Identify which cell holds the provided text, then report its (x, y) central coordinate. 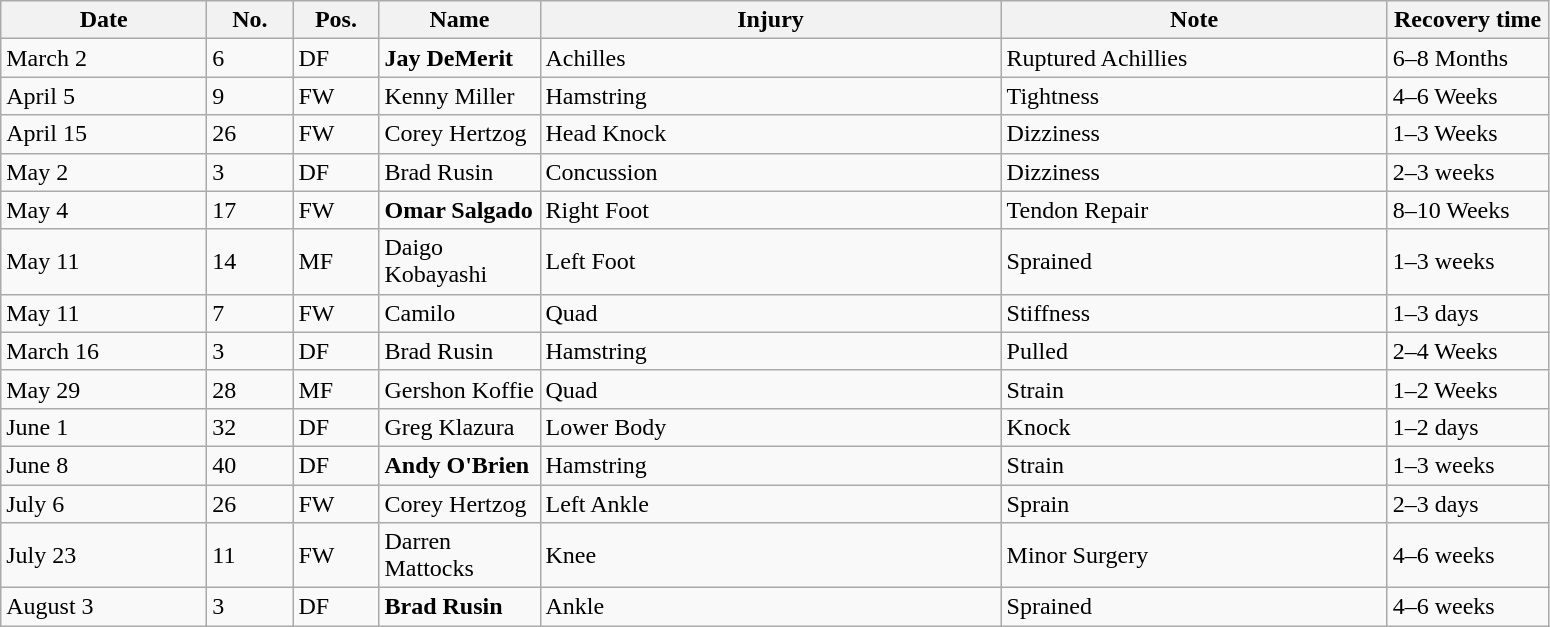
7 (250, 313)
4–6 Weeks (1468, 96)
Sprain (1194, 503)
Knee (770, 556)
Darren Mattocks (460, 556)
9 (250, 96)
17 (250, 210)
March 16 (104, 351)
Jay DeMerit (460, 58)
July 23 (104, 556)
8–10 Weeks (1468, 210)
Ruptured Achillies (1194, 58)
May 29 (104, 389)
Kenny Miller (460, 96)
April 5 (104, 96)
July 6 (104, 503)
Minor Surgery (1194, 556)
Left Foot (770, 262)
Daigo Kobayashi (460, 262)
No. (250, 20)
Note (1194, 20)
1–2 days (1468, 427)
14 (250, 262)
11 (250, 556)
Left Ankle (770, 503)
2–3 days (1468, 503)
32 (250, 427)
June 8 (104, 465)
May 4 (104, 210)
August 3 (104, 607)
April 15 (104, 134)
Head Knock (770, 134)
Knock (1194, 427)
40 (250, 465)
1–3 Weeks (1468, 134)
1–2 Weeks (1468, 389)
Tendon Repair (1194, 210)
2–4 Weeks (1468, 351)
6–8 Months (1468, 58)
Gershon Koffie (460, 389)
1–3 days (1468, 313)
Date (104, 20)
Greg Klazura (460, 427)
6 (250, 58)
2–3 weeks (1468, 172)
Omar Salgado (460, 210)
Achilles (770, 58)
Injury (770, 20)
Ankle (770, 607)
28 (250, 389)
Pulled (1194, 351)
Pos. (336, 20)
Stiffness (1194, 313)
Recovery time (1468, 20)
Concussion (770, 172)
March 2 (104, 58)
Andy O'Brien (460, 465)
Name (460, 20)
June 1 (104, 427)
May 2 (104, 172)
Right Foot (770, 210)
Camilo (460, 313)
Tightness (1194, 96)
Lower Body (770, 427)
